From the cell containing the given text, extract its center point as [X, Y] coordinate. 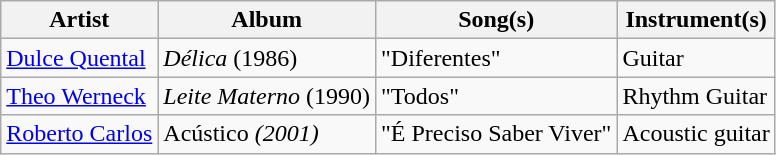
"Diferentes" [496, 58]
Theo Werneck [80, 96]
Délica (1986) [267, 58]
Instrument(s) [696, 20]
Rhythm Guitar [696, 96]
Guitar [696, 58]
Roberto Carlos [80, 134]
Song(s) [496, 20]
Acoustic guitar [696, 134]
Dulce Quental [80, 58]
Acústico (2001) [267, 134]
Artist [80, 20]
Album [267, 20]
"Todos" [496, 96]
Leite Materno (1990) [267, 96]
"É Preciso Saber Viver" [496, 134]
